Return [X, Y] of the center of cell containing provided text 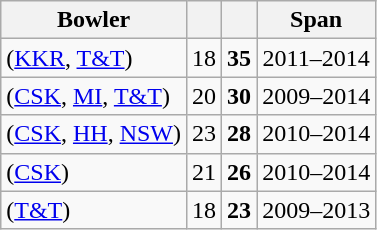
26 [240, 172]
30 [240, 96]
(CSK, MI, T&T) [94, 96]
(KKR, T&T) [94, 58]
2011–2014 [316, 58]
2009–2014 [316, 96]
2009–2013 [316, 210]
(T&T) [94, 210]
21 [204, 172]
Span [316, 20]
(CSK) [94, 172]
35 [240, 58]
(CSK, HH, NSW) [94, 134]
28 [240, 134]
Bowler [94, 20]
20 [204, 96]
